Provide the [X, Y] coordinate of the cell's center where the given text is located.  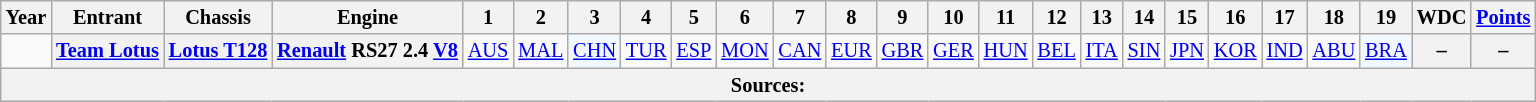
ITA [1102, 51]
8 [851, 17]
MON [744, 51]
2 [540, 17]
BRA [1386, 51]
5 [694, 17]
4 [646, 17]
13 [1102, 17]
1 [488, 17]
7 [800, 17]
Engine [368, 17]
Entrant [108, 17]
EUR [851, 51]
18 [1334, 17]
CAN [800, 51]
JPN [1187, 51]
ESP [694, 51]
WDC [1442, 17]
11 [1006, 17]
Renault RS27 2.4 V8 [368, 51]
CHN [594, 51]
14 [1144, 17]
IND [1285, 51]
9 [903, 17]
Chassis [218, 17]
Points [1503, 17]
HUN [1006, 51]
3 [594, 17]
19 [1386, 17]
16 [1236, 17]
TUR [646, 51]
10 [953, 17]
SIN [1144, 51]
AUS [488, 51]
ABU [1334, 51]
17 [1285, 17]
12 [1056, 17]
Sources: [768, 85]
Lotus T128 [218, 51]
MAL [540, 51]
KOR [1236, 51]
Team Lotus [108, 51]
GER [953, 51]
Year [26, 17]
15 [1187, 17]
GBR [903, 51]
6 [744, 17]
BEL [1056, 51]
